Identify which cell holds the provided text, then report its [x, y] central coordinate. 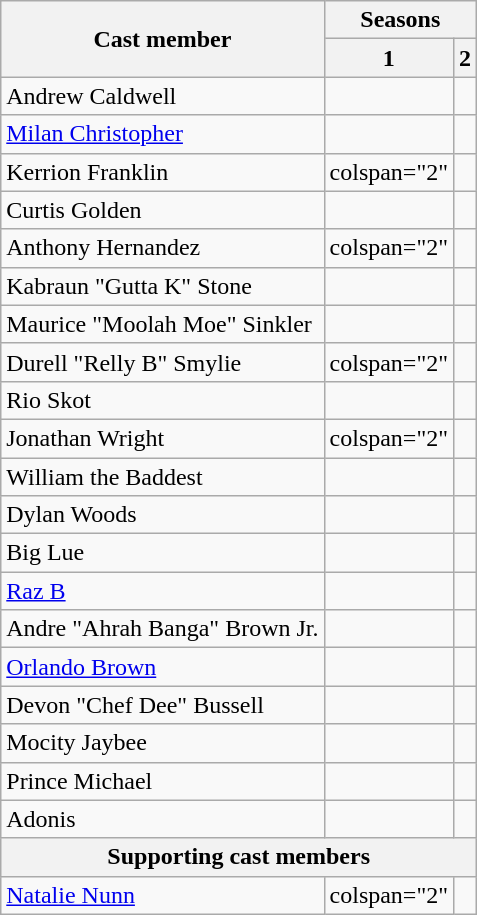
Dylan Woods [162, 515]
Durell "Relly B" Smylie [162, 362]
1 [389, 58]
Big Lue [162, 553]
Milan Christopher [162, 134]
Seasons [400, 20]
Supporting cast members [239, 857]
Andre "Ahrah Banga" Brown Jr. [162, 629]
2 [466, 58]
William the Baddest [162, 477]
Anthony Hernandez [162, 248]
Cast member [162, 39]
Devon "Chef Dee" Bussell [162, 705]
Natalie Nunn [162, 895]
Andrew Caldwell [162, 96]
Raz B [162, 591]
Curtis Golden [162, 210]
Orlando Brown [162, 667]
Prince Michael [162, 781]
Adonis [162, 819]
Rio Skot [162, 400]
Mocity Jaybee [162, 743]
Jonathan Wright [162, 438]
Kerrion Franklin [162, 172]
Kabraun "Gutta K" Stone [162, 286]
Maurice "Moolah Moe" Sinkler [162, 324]
